Find where the given text appears and provide that cell's center as [x, y] coordinate. 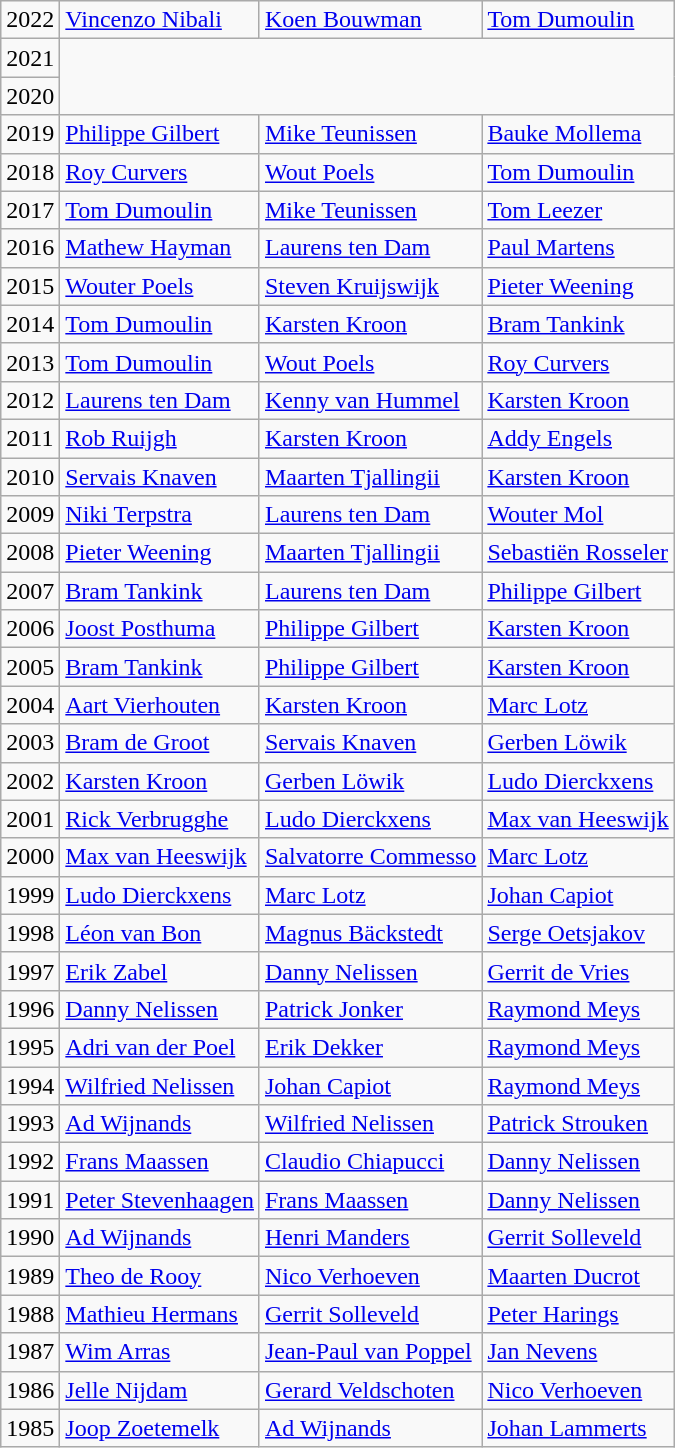
Kenny van Hummel [370, 400]
1985 [30, 1428]
Johan Lammerts [578, 1428]
Peter Harings [578, 1314]
2016 [30, 248]
1994 [30, 1085]
1997 [30, 971]
2017 [30, 210]
Mathieu Hermans [160, 1314]
Tom Leezer [578, 210]
Jean-Paul van Poppel [370, 1352]
Addy Engels [578, 438]
Wouter Mol [578, 515]
1989 [30, 1276]
Gerrit de Vries [578, 971]
1987 [30, 1352]
1996 [30, 1009]
Niki Terpstra [160, 515]
Jan Nevens [578, 1352]
Magnus Bäckstedt [370, 933]
2015 [30, 286]
1993 [30, 1124]
Salvatorre Commesso [370, 857]
2007 [30, 591]
Erik Dekker [370, 1047]
Wouter Poels [160, 286]
Paul Martens [578, 248]
Rick Verbrugghe [160, 819]
1995 [30, 1047]
2019 [30, 134]
1998 [30, 933]
Henri Manders [370, 1238]
Theo de Rooy [160, 1276]
2004 [30, 705]
2020 [30, 96]
Joost Posthuma [160, 629]
Patrick Jonker [370, 1009]
1986 [30, 1390]
Rob Ruijgh [160, 438]
Aart Vierhouten [160, 705]
Bram de Groot [160, 743]
Joop Zoetemelk [160, 1428]
2006 [30, 629]
Jelle Nijdam [160, 1390]
2003 [30, 743]
2021 [30, 58]
Koen Bouwman [370, 20]
Serge Oetsjakov [578, 933]
2009 [30, 515]
Gerard Veldschoten [370, 1390]
Sebastiën Rosseler [578, 553]
Peter Stevenhaagen [160, 1200]
2014 [30, 324]
1991 [30, 1200]
2011 [30, 438]
2001 [30, 819]
Steven Kruijswijk [370, 286]
1992 [30, 1162]
2000 [30, 857]
2010 [30, 477]
Claudio Chiapucci [370, 1162]
Patrick Strouken [578, 1124]
2013 [30, 362]
2022 [30, 20]
2018 [30, 172]
Adri van der Poel [160, 1047]
1990 [30, 1238]
Wim Arras [160, 1352]
1988 [30, 1314]
Bauke Mollema [578, 134]
2012 [30, 400]
Maarten Ducrot [578, 1276]
Erik Zabel [160, 971]
2005 [30, 667]
Léon van Bon [160, 933]
Mathew Hayman [160, 248]
1999 [30, 895]
Vincenzo Nibali [160, 20]
2008 [30, 553]
2002 [30, 781]
